From the cell containing the given text, extract its center point as [X, Y] coordinate. 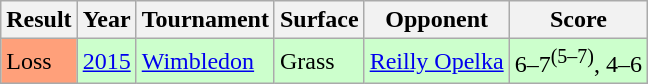
2015 [106, 62]
Reilly Opelka [436, 62]
Score [578, 20]
6–7(5–7), 4–6 [578, 62]
Opponent [436, 20]
Surface [319, 20]
Wimbledon [205, 62]
Year [106, 20]
Loss [39, 62]
Tournament [205, 20]
Grass [319, 62]
Result [39, 20]
